Capture the cell that displays the provided text and extract its (x, y) central coordinate. 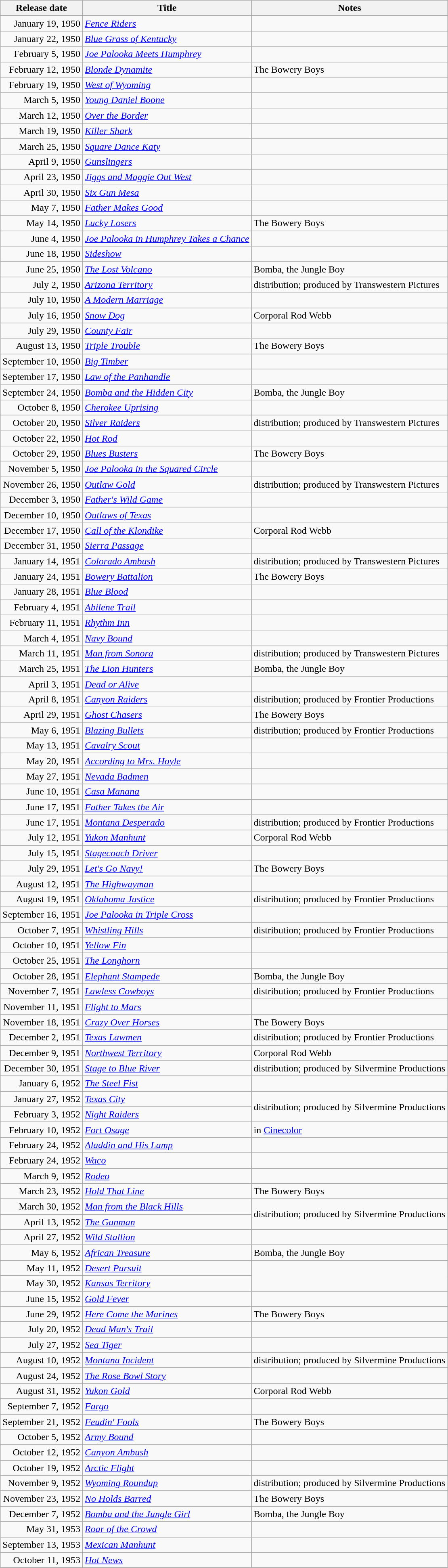
April 27, 1952 (42, 1237)
November 7, 1951 (42, 992)
October 22, 1950 (42, 438)
November 18, 1951 (42, 1022)
December 30, 1951 (42, 1068)
Father's Wild Game (167, 500)
April 30, 1950 (42, 193)
December 9, 1951 (42, 1053)
October 20, 1950 (42, 423)
Here Come the Marines (167, 1314)
January 19, 1950 (42, 23)
June 18, 1950 (42, 254)
Hot News (167, 1560)
March 25, 1951 (42, 669)
According to Mrs. Hoyle (167, 761)
May 7, 1950 (42, 208)
The Gunman (167, 1222)
Stage to Blue River (167, 1068)
West of Wyoming (167, 85)
Sierra Passage (167, 546)
Law of the Panhandle (167, 377)
Man from Sonora (167, 653)
February 5, 1950 (42, 54)
Army Bound (167, 1437)
September 21, 1952 (42, 1421)
The Steel Fist (167, 1084)
November 9, 1952 (42, 1483)
June 25, 1950 (42, 269)
Montana Incident (167, 1360)
Blonde Dynamite (167, 69)
Wyoming Roundup (167, 1483)
Fargo (167, 1406)
December 31, 1950 (42, 546)
Cavalry Scout (167, 746)
March 9, 1952 (42, 1176)
February 11, 1951 (42, 623)
September 16, 1951 (42, 914)
Stagecoach Driver (167, 853)
Father Makes Good (167, 208)
Let's Go Navy! (167, 868)
Ghost Chasers (167, 715)
May 30, 1952 (42, 1283)
October 19, 1952 (42, 1468)
January 28, 1951 (42, 592)
April 9, 1950 (42, 161)
Father Takes the Air (167, 807)
February 19, 1950 (42, 85)
Six Gun Mesa (167, 193)
March 30, 1952 (42, 1207)
Canyon Ambush (167, 1453)
The Lion Hunters (167, 669)
Sea Tiger (167, 1345)
Bomba and the Jungle Girl (167, 1514)
September 13, 1953 (42, 1545)
May 6, 1951 (42, 730)
September 10, 1950 (42, 361)
Elephant Stampede (167, 976)
Bowery Battalion (167, 576)
October 28, 1951 (42, 976)
Canyon Raiders (167, 700)
October 7, 1951 (42, 930)
Gunslingers (167, 161)
August 12, 1951 (42, 884)
Big Timber (167, 361)
April 29, 1951 (42, 715)
October 12, 1952 (42, 1453)
October 10, 1951 (42, 945)
Hold That Line (167, 1191)
Dead or Alive (167, 684)
The Lost Volcano (167, 269)
Kansas Territory (167, 1283)
Desert Pursuit (167, 1268)
August 13, 1950 (42, 346)
April 13, 1952 (42, 1222)
Call of the Klondike (167, 530)
Young Daniel Boone (167, 100)
Bomba and the Hidden City (167, 392)
The Highwayman (167, 884)
February 10, 1952 (42, 1130)
Silver Raiders (167, 423)
Triple Trouble (167, 346)
Yukon Manhunt (167, 838)
May 13, 1951 (42, 746)
January 27, 1952 (42, 1099)
February 12, 1950 (42, 69)
Northwest Territory (167, 1053)
March 5, 1950 (42, 100)
A Modern Marriage (167, 300)
October 5, 1952 (42, 1437)
February 4, 1951 (42, 607)
September 17, 1950 (42, 377)
December 10, 1950 (42, 515)
June 4, 1950 (42, 239)
Blue Grass of Kentucky (167, 39)
October 25, 1951 (42, 961)
Jiggs and Maggie Out West (167, 177)
County Fair (167, 331)
January 6, 1952 (42, 1084)
July 20, 1952 (42, 1329)
Rhythm Inn (167, 623)
August 19, 1951 (42, 899)
May 11, 1952 (42, 1268)
Release date (42, 8)
March 23, 1952 (42, 1191)
Crazy Over Horses (167, 1022)
in Cinecolor (350, 1130)
November 5, 1950 (42, 469)
July 2, 1950 (42, 285)
April 8, 1951 (42, 700)
December 2, 1951 (42, 1038)
Outlaw Gold (167, 484)
July 27, 1952 (42, 1345)
September 24, 1950 (42, 392)
Casa Manana (167, 792)
May 6, 1952 (42, 1253)
November 23, 1952 (42, 1499)
June 15, 1952 (42, 1299)
Notes (350, 8)
May 31, 1953 (42, 1529)
July 29, 1950 (42, 331)
May 14, 1950 (42, 223)
Yukon Gold (167, 1391)
Abilene Trail (167, 607)
Roar of the Crowd (167, 1529)
January 14, 1951 (42, 561)
March 11, 1951 (42, 653)
Night Raiders (167, 1114)
December 17, 1950 (42, 530)
Colorado Ambush (167, 561)
Joe Palooka in the Squared Circle (167, 469)
December 7, 1952 (42, 1514)
Texas Lawmen (167, 1038)
Lawless Cowboys (167, 992)
January 22, 1950 (42, 39)
Cherokee Uprising (167, 407)
July 15, 1951 (42, 853)
Snow Dog (167, 315)
Texas City (167, 1099)
Joe Palooka in Triple Cross (167, 914)
October 29, 1950 (42, 454)
October 8, 1950 (42, 407)
Arizona Territory (167, 285)
August 31, 1952 (42, 1391)
Title (167, 8)
Dead Man's Trail (167, 1329)
July 29, 1951 (42, 868)
Nevada Badmen (167, 776)
Aladdin and His Lamp (167, 1145)
April 23, 1950 (42, 177)
Sideshow (167, 254)
Lucky Losers (167, 223)
Blues Busters (167, 454)
Wild Stallion (167, 1237)
Yellow Fin (167, 945)
Montana Desperado (167, 822)
July 12, 1951 (42, 838)
Feudin' Fools (167, 1421)
Man from the Black Hills (167, 1207)
Fence Riders (167, 23)
Over the Border (167, 115)
July 16, 1950 (42, 315)
Rodeo (167, 1176)
Blue Blood (167, 592)
March 25, 1950 (42, 146)
August 10, 1952 (42, 1360)
Outlaws of Texas (167, 515)
Gold Fever (167, 1299)
August 24, 1952 (42, 1375)
Mexican Manhunt (167, 1545)
Arctic Flight (167, 1468)
February 3, 1952 (42, 1114)
Flight to Mars (167, 1007)
March 19, 1950 (42, 131)
November 26, 1950 (42, 484)
Navy Bound (167, 638)
October 11, 1953 (42, 1560)
The Rose Bowl Story (167, 1375)
Killer Shark (167, 131)
Whistling Hills (167, 930)
Waco (167, 1160)
May 27, 1951 (42, 776)
Blazing Bullets (167, 730)
May 20, 1951 (42, 761)
March 4, 1951 (42, 638)
Joe Palooka Meets Humphrey (167, 54)
The Longhorn (167, 961)
Fort Osage (167, 1130)
July 10, 1950 (42, 300)
April 3, 1951 (42, 684)
Hot Rod (167, 438)
January 24, 1951 (42, 576)
June 10, 1951 (42, 792)
September 7, 1952 (42, 1406)
November 11, 1951 (42, 1007)
No Holds Barred (167, 1499)
December 3, 1950 (42, 500)
Joe Palooka in Humphrey Takes a Chance (167, 239)
Square Dance Katy (167, 146)
African Treasure (167, 1253)
Oklahoma Justice (167, 899)
June 29, 1952 (42, 1314)
March 12, 1950 (42, 115)
